For the text-containing cell, return its midpoint in [X, Y] coordinate format. 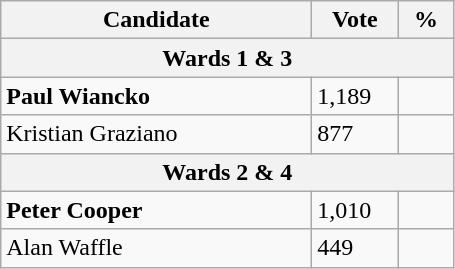
Kristian Graziano [156, 134]
1,189 [355, 96]
449 [355, 248]
1,010 [355, 210]
Candidate [156, 20]
Vote [355, 20]
877 [355, 134]
Wards 1 & 3 [228, 58]
% [426, 20]
Peter Cooper [156, 210]
Alan Waffle [156, 248]
Wards 2 & 4 [228, 172]
Paul Wiancko [156, 96]
